Identify which cell holds the provided text, then report its [X, Y] central coordinate. 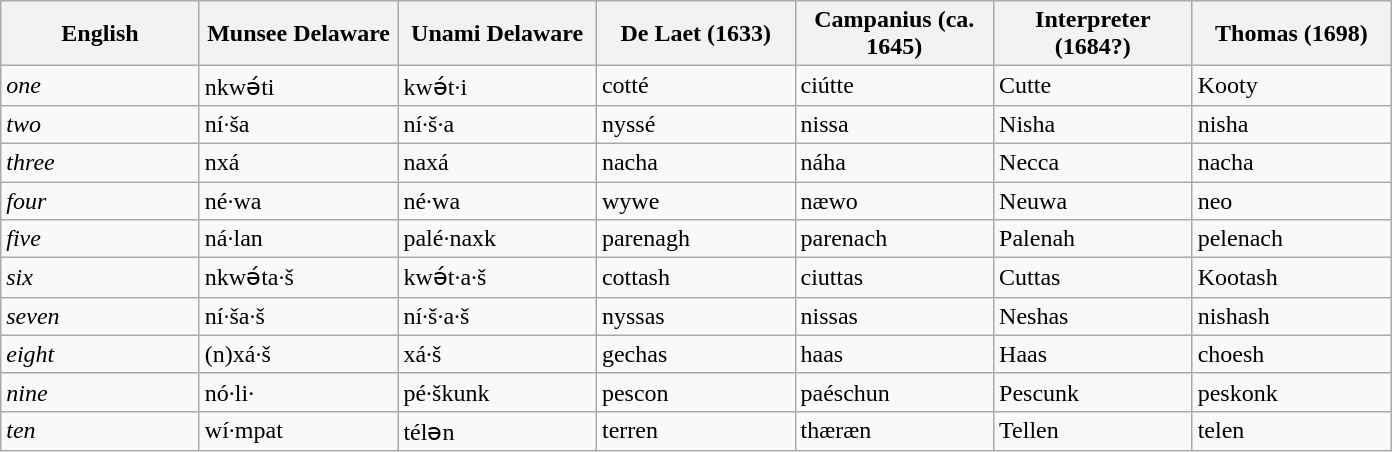
pé·škunk [498, 392]
one [100, 86]
thæræn [894, 431]
Haas [1094, 354]
eight [100, 354]
Kootash [1292, 278]
ciuttas [894, 278]
Unami Delaware [498, 34]
two [100, 124]
nisha [1292, 124]
nissas [894, 316]
Pescunk [1094, 392]
Neshas [1094, 316]
náha [894, 162]
ná·lan [298, 239]
Interpreter (1684?) [1094, 34]
haas [894, 354]
ní·ša·š [298, 316]
nine [100, 392]
nkwə́ta·š [298, 278]
xá·š [498, 354]
parenach [894, 239]
Campanius (ca. 1645) [894, 34]
Palenah [1094, 239]
Tellen [1094, 431]
Neuwa [1094, 201]
five [100, 239]
cotté [696, 86]
ní·š·a [498, 124]
Necca [1094, 162]
three [100, 162]
pelenach [1292, 239]
ní·š·a·š [498, 316]
Cutte [1094, 86]
seven [100, 316]
four [100, 201]
paéschun [894, 392]
six [100, 278]
nó·li· [298, 392]
télən [498, 431]
Munsee Delaware [298, 34]
neo [1292, 201]
De Laet (1633) [696, 34]
ten [100, 431]
choesh [1292, 354]
pescon [696, 392]
næwo [894, 201]
nxá [298, 162]
parenagh [696, 239]
telen [1292, 431]
nishash [1292, 316]
Nisha [1094, 124]
ní·ša [298, 124]
naxá [498, 162]
gechas [696, 354]
nkwə́ti [298, 86]
kwə́t·a·š [498, 278]
Kooty [1292, 86]
English [100, 34]
terren [696, 431]
nyssas [696, 316]
Thomas (1698) [1292, 34]
kwə́t·i [498, 86]
nissa [894, 124]
wí·mpat [298, 431]
wywe [696, 201]
nyssé [696, 124]
cottash [696, 278]
palé·naxk [498, 239]
(n)xá·š [298, 354]
ciútte [894, 86]
peskonk [1292, 392]
Cuttas [1094, 278]
